Capture the cell that displays the provided text and extract its [x, y] central coordinate. 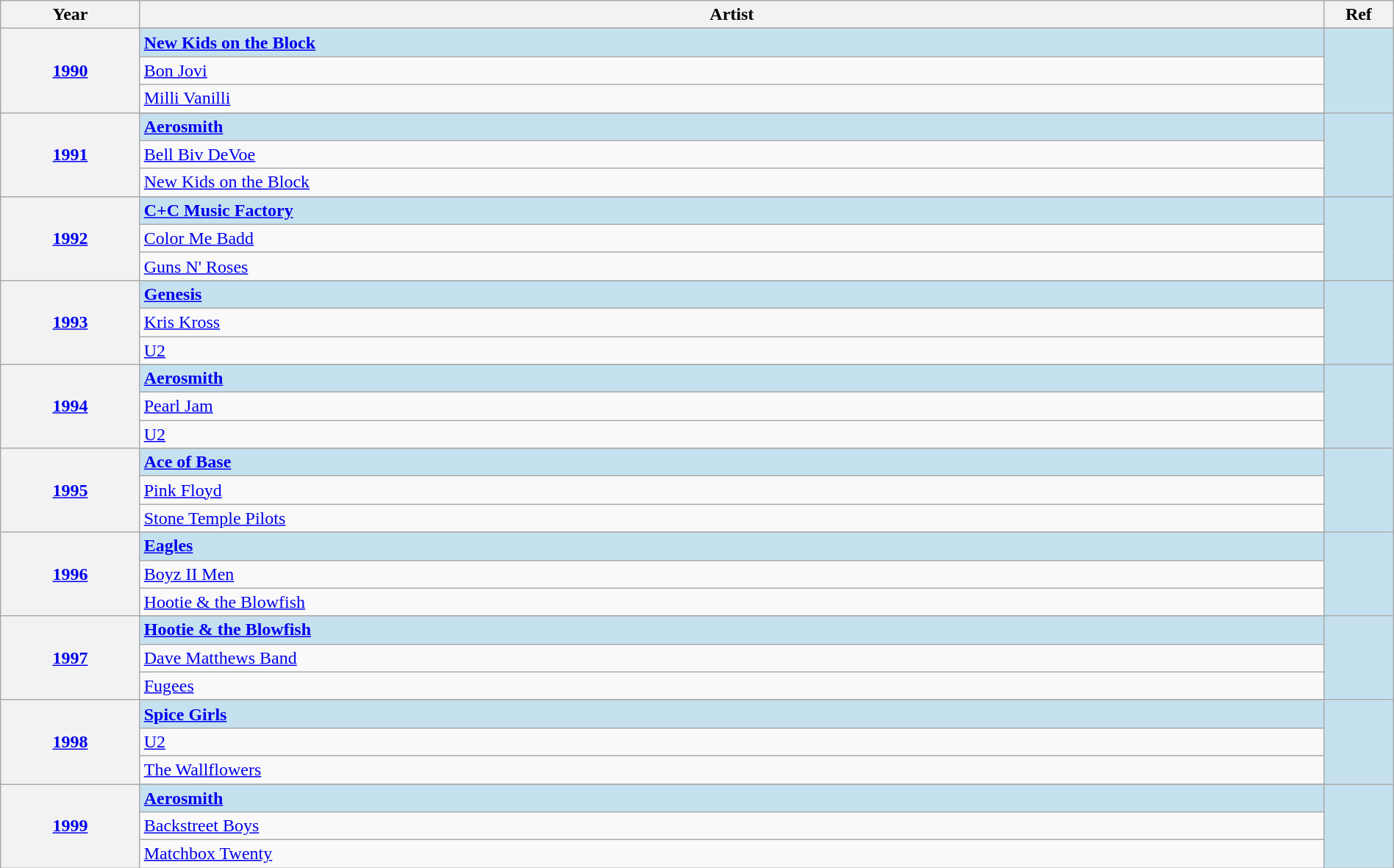
1990 [71, 71]
Matchbox Twenty [732, 854]
1991 [71, 154]
Dave Matthews Band [732, 658]
1993 [71, 322]
1996 [71, 574]
Bon Jovi [732, 71]
Pearl Jam [732, 406]
Ref [1359, 15]
Boyz II Men [732, 574]
Pink Floyd [732, 490]
Bell Biv DeVoe [732, 154]
1994 [71, 406]
1992 [71, 238]
1998 [71, 742]
Ace of Base [732, 462]
Fugees [732, 686]
Stone Temple Pilots [732, 518]
Spice Girls [732, 714]
C+C Music Factory [732, 210]
Milli Vanilli [732, 98]
Genesis [732, 294]
Year [71, 15]
Artist [732, 15]
Eagles [732, 546]
Guns N' Roses [732, 266]
Kris Kross [732, 322]
1997 [71, 658]
Backstreet Boys [732, 826]
1995 [71, 490]
The Wallflowers [732, 770]
Color Me Badd [732, 238]
1999 [71, 825]
